Scan for the cell matching the given text and deliver its [x, y] coordinate at center. 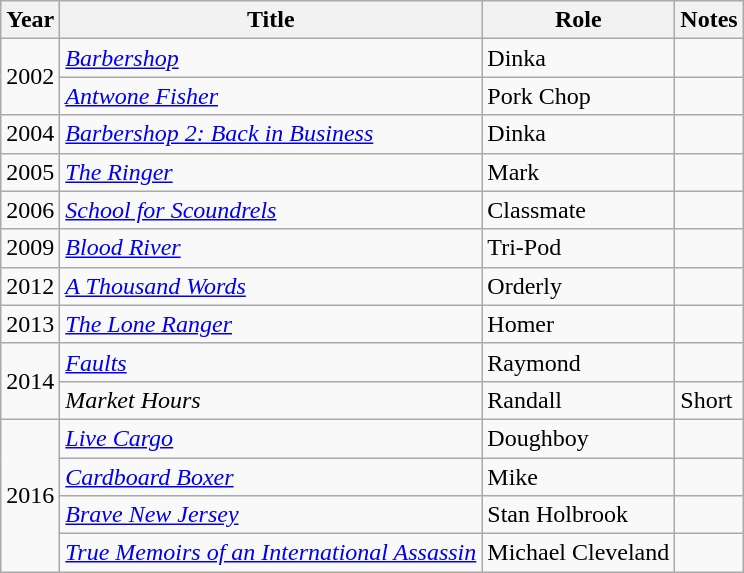
Live Cargo [271, 438]
Faults [271, 362]
The Ringer [271, 172]
Notes [709, 20]
Short [709, 400]
Randall [578, 400]
Title [271, 20]
School for Scoundrels [271, 210]
The Lone Ranger [271, 324]
Barbershop [271, 58]
Barbershop 2: Back in Business [271, 134]
True Memoirs of an International Assassin [271, 553]
Antwone Fisher [271, 96]
Market Hours [271, 400]
2002 [30, 77]
2009 [30, 248]
Orderly [578, 286]
Cardboard Boxer [271, 477]
Doughboy [578, 438]
Year [30, 20]
2004 [30, 134]
Michael Cleveland [578, 553]
Mark [578, 172]
Pork Chop [578, 96]
Role [578, 20]
2014 [30, 381]
2016 [30, 495]
Homer [578, 324]
2013 [30, 324]
Tri-Pod [578, 248]
Raymond [578, 362]
Mike [578, 477]
Blood River [271, 248]
Stan Holbrook [578, 515]
2006 [30, 210]
A Thousand Words [271, 286]
2012 [30, 286]
Brave New Jersey [271, 515]
Classmate [578, 210]
2005 [30, 172]
